Locate the cell with the specified text and output its [X, Y] center coordinate. 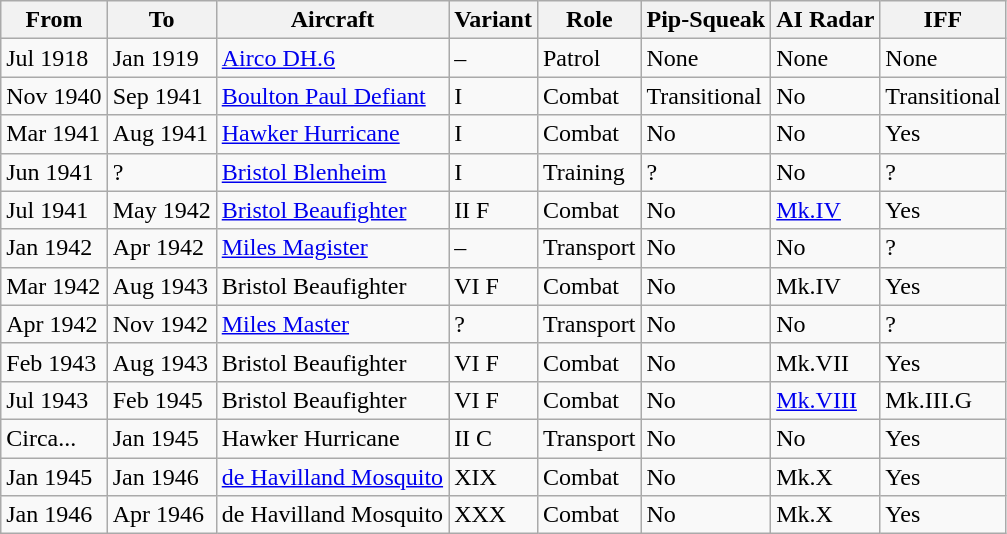
Training [589, 172]
Mk.VII [826, 362]
Mk.III.G [943, 400]
II C [494, 438]
Miles Magister [332, 248]
Boulton Paul Defiant [332, 96]
Role [589, 20]
Feb 1945 [162, 400]
XXX [494, 515]
Mar 1942 [54, 286]
Jan 1919 [162, 58]
Jul 1941 [54, 210]
Mk.VIII [826, 400]
Airco DH.6 [332, 58]
Feb 1943 [54, 362]
XIX [494, 477]
Aug 1941 [162, 134]
Mar 1941 [54, 134]
Variant [494, 20]
Jul 1943 [54, 400]
Jan 1942 [54, 248]
II F [494, 210]
Bristol Blenheim [332, 172]
Circa... [54, 438]
Jun 1941 [54, 172]
Pip-Squeak [706, 20]
IFF [943, 20]
May 1942 [162, 210]
Nov 1942 [162, 324]
Apr 1946 [162, 515]
To [162, 20]
Miles Master [332, 324]
AI Radar [826, 20]
Jul 1918 [54, 58]
From [54, 20]
Nov 1940 [54, 96]
Patrol [589, 58]
Sep 1941 [162, 96]
Aircraft [332, 20]
